Extract the (X, Y) coordinate from the center of the cell holding the provided text.  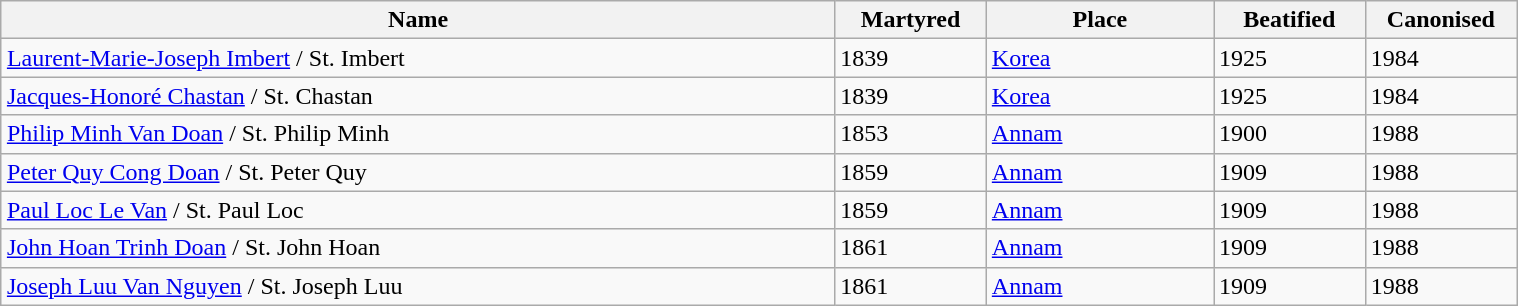
Beatified (1290, 20)
Philip Minh Van Doan / St. Philip Minh (418, 134)
Canonised (1441, 20)
Jacques-Honoré Chastan / St. Chastan (418, 96)
Paul Loc Le Van / St. Paul Loc (418, 210)
1900 (1290, 134)
Joseph Luu Van Nguyen / St. Joseph Luu (418, 286)
Name (418, 20)
Martyred (911, 20)
Peter Quy Cong Doan / St. Peter Quy (418, 172)
John Hoan Trinh Doan / St. John Hoan (418, 248)
Laurent-Marie-Joseph Imbert / St. Imbert (418, 58)
Place (1100, 20)
1853 (911, 134)
